Detect which cell encompasses the target text, then output its [X, Y] center coordinate. 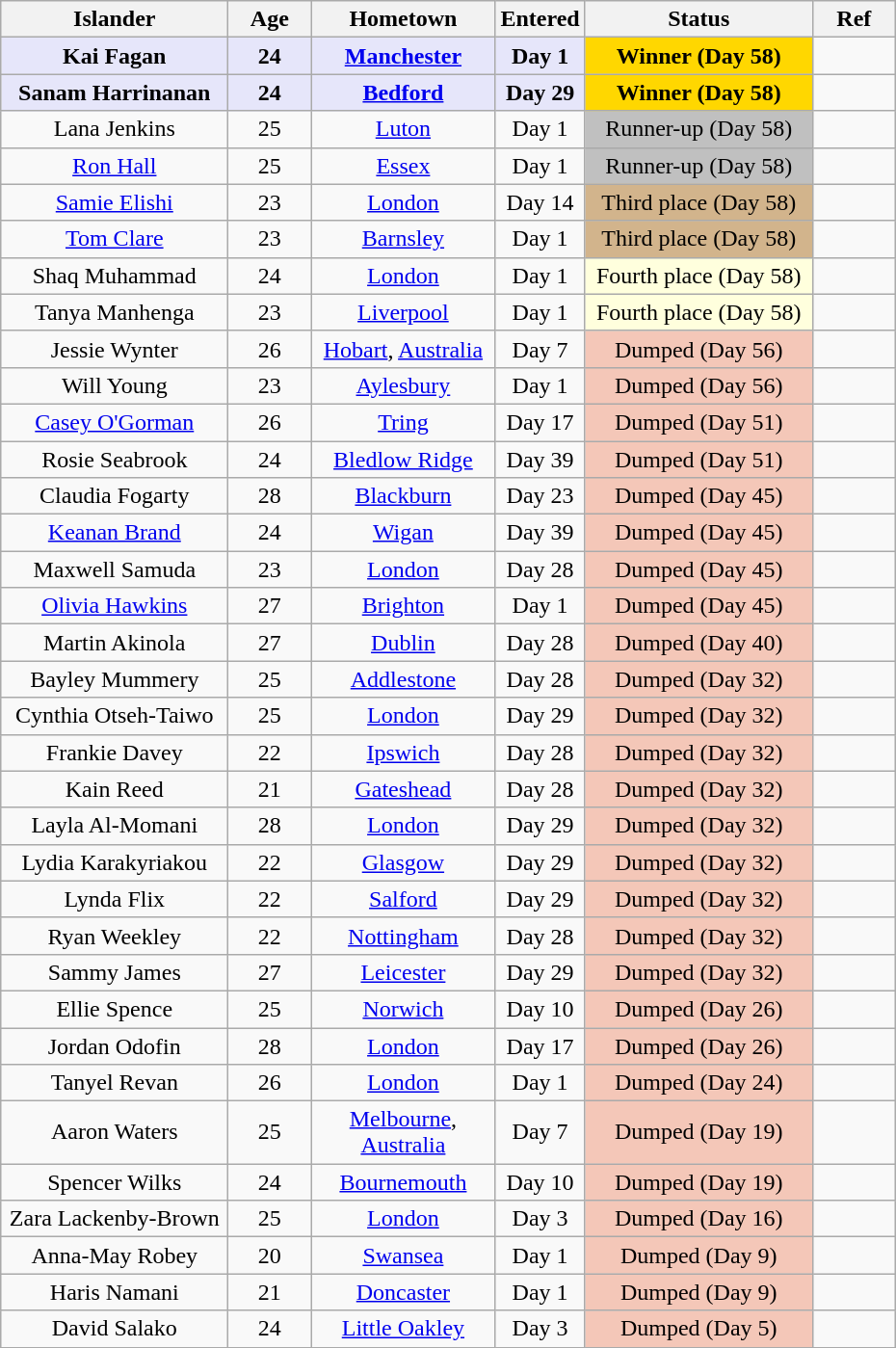
Kain Reed [115, 789]
Liverpool [403, 312]
Ellie Spence [115, 1009]
Sanam Harrinanan [115, 93]
Tanya Manhenga [115, 312]
Maxwell Samuda [115, 569]
Status [698, 19]
Dumped (Day 5) [698, 1329]
Ipswich [403, 753]
Entered [540, 19]
Lydia Karakyriakou [115, 862]
Swansea [403, 1255]
Zara Lackenby-Brown [115, 1219]
Layla Al-Momani [115, 826]
Will Young [115, 385]
Haris Namani [115, 1292]
Brighton [403, 606]
Glasgow [403, 862]
Melbourne, Australia [403, 1133]
Tom Clare [115, 239]
Ron Hall [115, 166]
Samie Elishi [115, 202]
David Salako [115, 1329]
Tanyel Revan [115, 1083]
Bayley Mummery [115, 679]
Anna-May Robey [115, 1255]
Dumped (Day 16) [698, 1219]
Rosie Seabrook [115, 460]
Blackburn [403, 496]
Frankie Davey [115, 753]
Doncaster [403, 1292]
Bournemouth [403, 1182]
Shaq Muhammad [115, 276]
Jessie Wynter [115, 349]
Wigan [403, 533]
Aylesbury [403, 385]
Ryan Weekley [115, 936]
Hometown [403, 19]
Salford [403, 899]
Hobart, Australia [403, 349]
Sammy James [115, 972]
Norwich [403, 1009]
Cynthia Otseh-Taiwo [115, 716]
Age [270, 19]
Claudia Fogarty [115, 496]
Essex [403, 166]
Jordan Odofin [115, 1045]
Luton [403, 129]
Dumped (Day 40) [698, 643]
Gateshead [403, 789]
Barnsley [403, 239]
Spencer Wilks [115, 1182]
Dublin [403, 643]
Bledlow Ridge [403, 460]
Martin Akinola [115, 643]
Lynda Flix [115, 899]
Manchester [403, 56]
Olivia Hawkins [115, 606]
Little Oakley [403, 1329]
Lana Jenkins [115, 129]
Dumped (Day 24) [698, 1083]
Ref [854, 19]
Tring [403, 422]
Islander [115, 19]
Aaron Waters [115, 1133]
Leicester [403, 972]
Day 23 [540, 496]
Casey O'Gorman [115, 422]
Keanan Brand [115, 533]
Nottingham [403, 936]
Addlestone [403, 679]
Kai Fagan [115, 56]
Day 14 [540, 202]
Bedford [403, 93]
20 [270, 1255]
